Pinpoint the cell where the given text exists, returning its (X, Y) midpoint coordinate. 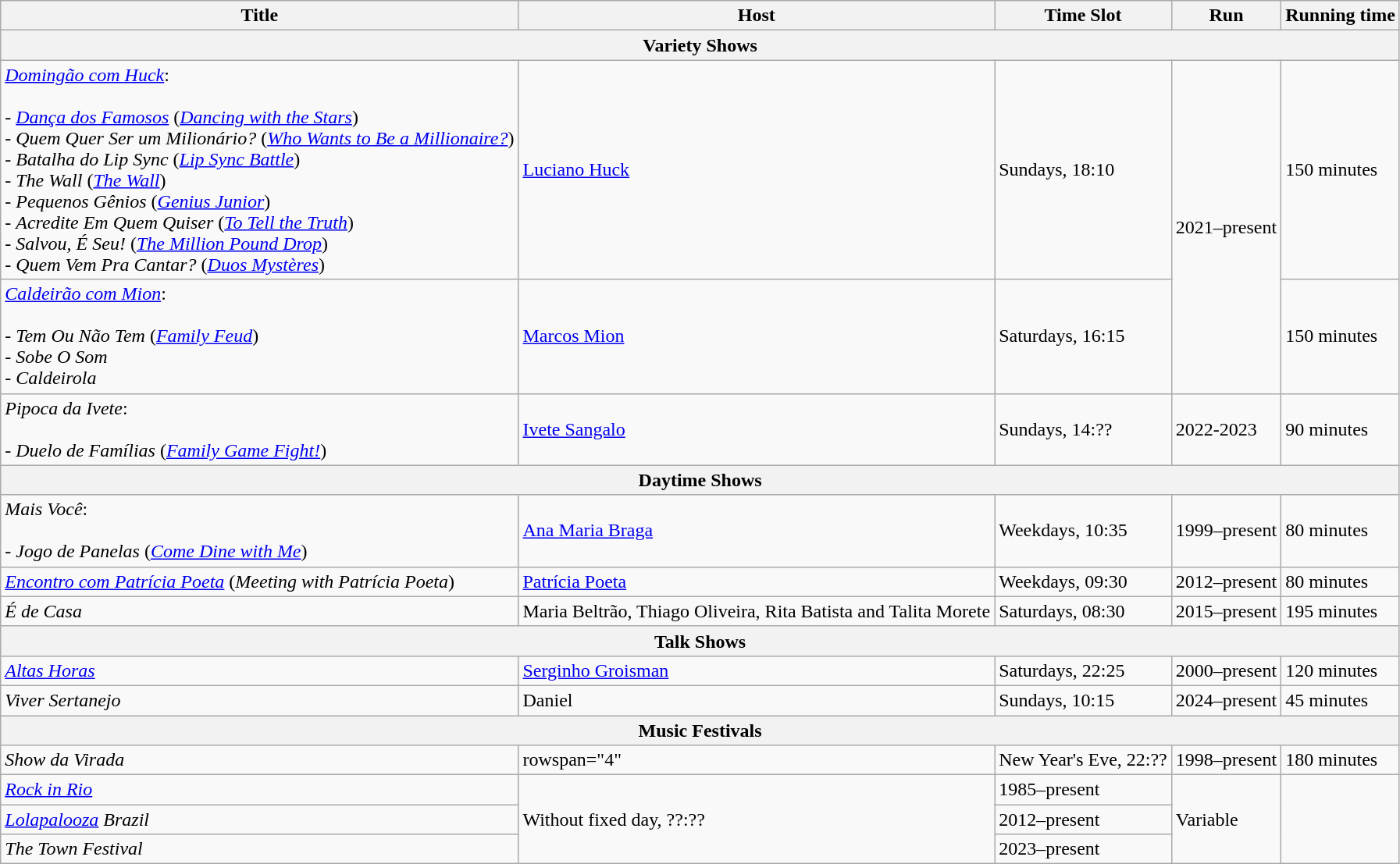
Ana Maria Braga (757, 531)
Encontro com Patrícia Poeta (Meeting with Patrícia Poeta) (259, 581)
1998–present (1226, 760)
Patrícia Poeta (757, 581)
Talk Shows (700, 641)
195 minutes (1341, 611)
Rock in Rio (259, 790)
Lolapalooza Brazil (259, 820)
Saturdays, 16:15 (1084, 336)
Variable (1226, 820)
Title (259, 16)
Caldeirão com Mion:- Tem Ou Não Tem (Family Feud) - Sobe O Som - Caldeirola (259, 336)
Running time (1341, 16)
Weekdays, 09:30 (1084, 581)
Sundays, 14:?? (1084, 429)
The Town Festival (259, 849)
Without fixed day, ??:?? (757, 820)
Maria Beltrão, Thiago Oliveira, Rita Batista and Talita Morete (757, 611)
2024–present (1226, 700)
Time Slot (1084, 16)
Sundays, 18:10 (1084, 170)
2023–present (1084, 849)
90 minutes (1341, 429)
Daniel (757, 700)
Run (1226, 16)
Host (757, 16)
Altas Horas (259, 670)
180 minutes (1341, 760)
120 minutes (1341, 670)
2015–present (1226, 611)
Saturdays, 08:30 (1084, 611)
2021–present (1226, 226)
1985–present (1084, 790)
Pipoca da Ivete:- Duelo de Famílias (Family Game Fight!) (259, 429)
45 minutes (1341, 700)
Variety Shows (700, 45)
Music Festivals (700, 730)
Sundays, 10:15 (1084, 700)
rowspan="4" (757, 760)
Viver Sertanejo (259, 700)
Mais Você:- Jogo de Panelas (Come Dine with Me) (259, 531)
1999–present (1226, 531)
2022-2023 (1226, 429)
É de Casa (259, 611)
Ivete Sangalo (757, 429)
Show da Virada (259, 760)
Marcos Mion (757, 336)
New Year's Eve, 22:?? (1084, 760)
Luciano Huck (757, 170)
2000–present (1226, 670)
Serginho Groisman (757, 670)
Saturdays, 22:25 (1084, 670)
Daytime Shows (700, 480)
Weekdays, 10:35 (1084, 531)
